Output the (x, y) coordinate of the center of the cell containing the given text.  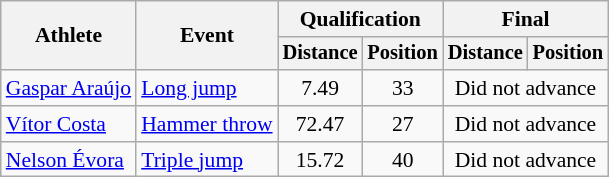
Qualification (360, 19)
27 (402, 124)
72.47 (320, 124)
Hammer throw (206, 124)
Long jump (206, 88)
33 (402, 88)
Final (526, 19)
Vítor Costa (68, 124)
Gaspar Araújo (68, 88)
Event (206, 36)
7.49 (320, 88)
Athlete (68, 36)
